Identify which cell holds the provided text, then report its [x, y] central coordinate. 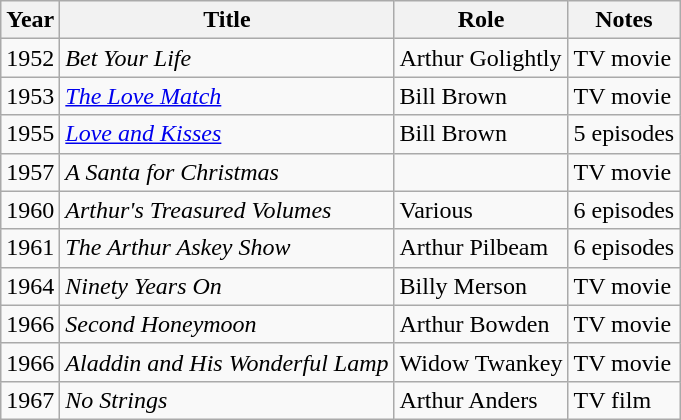
1960 [30, 210]
Bet Your Life [227, 58]
Arthur Pilbeam [481, 248]
1952 [30, 58]
1964 [30, 286]
Arthur Bowden [481, 324]
Arthur Anders [481, 400]
Ninety Years On [227, 286]
Billy Merson [481, 286]
Widow Twankey [481, 362]
1953 [30, 96]
1957 [30, 172]
5 episodes [624, 134]
Notes [624, 20]
Various [481, 210]
Aladdin and His Wonderful Lamp [227, 362]
1961 [30, 248]
Second Honeymoon [227, 324]
Year [30, 20]
The Arthur Askey Show [227, 248]
Arthur's Treasured Volumes [227, 210]
The Love Match [227, 96]
Role [481, 20]
A Santa for Christmas [227, 172]
No Strings [227, 400]
TV film [624, 400]
1955 [30, 134]
Title [227, 20]
Love and Kisses [227, 134]
Arthur Golightly [481, 58]
1967 [30, 400]
